Provide the (x, y) coordinate of the cell's center where the given text is located.  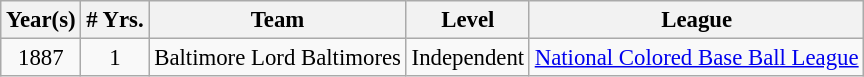
Level (468, 20)
Baltimore Lord Baltimores (278, 58)
# Yrs. (115, 20)
Independent (468, 58)
National Colored Base Ball League (696, 58)
1 (115, 58)
1887 (41, 58)
League (696, 20)
Year(s) (41, 20)
Team (278, 20)
